Return the [X, Y] coordinate for the center point of the cell that contains the specified text.  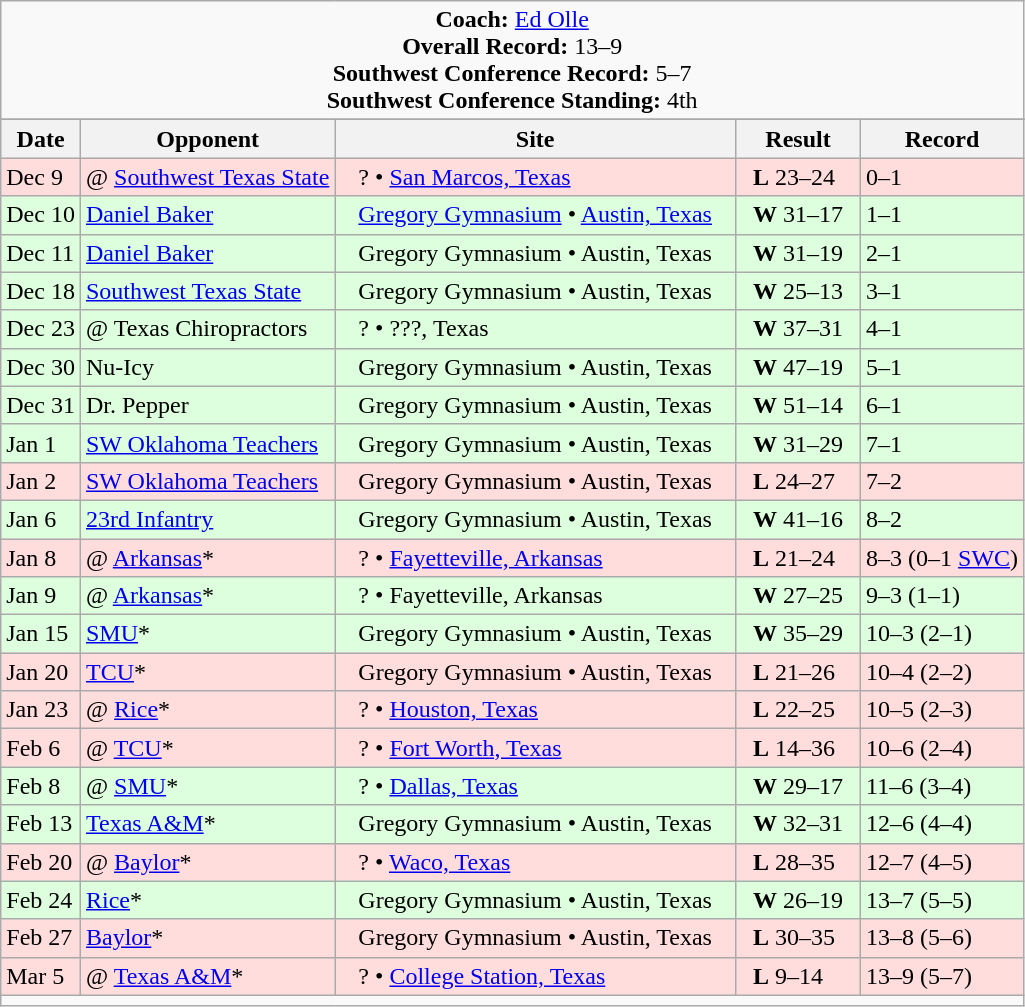
W 31–19 [798, 253]
L 23–24 [798, 177]
Dec 10 [41, 215]
Dec 23 [41, 329]
8–2 [942, 519]
Jan 2 [41, 481]
W 29–17 [798, 786]
6–1 [942, 405]
Jan 1 [41, 443]
Feb 24 [41, 900]
@ SMU* [207, 786]
W 47–19 [798, 367]
10–6 (2–4) [942, 748]
W 31–29 [798, 443]
? • San Marcos, Texas [536, 177]
L 22–25 [798, 710]
? • Fort Worth, Texas [536, 748]
? • Dallas, Texas [536, 786]
@ Texas A&M* [207, 976]
W 41–16 [798, 519]
W 27–25 [798, 596]
Jan 20 [41, 672]
11–6 (3–4) [942, 786]
Jan 15 [41, 634]
@ Baylor* [207, 862]
Dr. Pepper [207, 405]
13–9 (5–7) [942, 976]
SMU* [207, 634]
? • College Station, Texas [536, 976]
5–1 [942, 367]
12–6 (4–4) [942, 824]
Jan 6 [41, 519]
L 24–27 [798, 481]
@ Southwest Texas State [207, 177]
Jan 23 [41, 710]
@ Texas Chiropractors [207, 329]
10–5 (2–3) [942, 710]
12–7 (4–5) [942, 862]
Feb 6 [41, 748]
7–2 [942, 481]
Texas A&M* [207, 824]
4–1 [942, 329]
L 28–35 [798, 862]
L 9–14 [798, 976]
W 51–14 [798, 405]
23rd Infantry [207, 519]
@ TCU* [207, 748]
Nu-Icy [207, 367]
Dec 31 [41, 405]
Jan 8 [41, 557]
Dec 18 [41, 291]
? • Waco, Texas [536, 862]
0–1 [942, 177]
Date [41, 139]
3–1 [942, 291]
L 21–24 [798, 557]
L 30–35 [798, 938]
W 37–31 [798, 329]
Coach: Ed OlleOverall Record: 13–9Southwest Conference Record: 5–7Southwest Conference Standing: 4th [512, 60]
Feb 8 [41, 786]
? • ???, Texas [536, 329]
TCU* [207, 672]
1–1 [942, 215]
8–3 (0–1 SWC) [942, 557]
L 21–26 [798, 672]
Opponent [207, 139]
13–8 (5–6) [942, 938]
7–1 [942, 443]
W 31–17 [798, 215]
Southwest Texas State [207, 291]
Dec 11 [41, 253]
Mar 5 [41, 976]
2–1 [942, 253]
13–7 (5–5) [942, 900]
Result [798, 139]
Feb 20 [41, 862]
? • Houston, Texas [536, 710]
Rice* [207, 900]
W 32–31 [798, 824]
Jan 9 [41, 596]
W 25–13 [798, 291]
Dec 9 [41, 177]
10–4 (2–2) [942, 672]
10–3 (2–1) [942, 634]
Site [536, 139]
Record [942, 139]
W 35–29 [798, 634]
W 26–19 [798, 900]
Feb 27 [41, 938]
Feb 13 [41, 824]
Dec 30 [41, 367]
9–3 (1–1) [942, 596]
L 14–36 [798, 748]
@ Rice* [207, 710]
Baylor* [207, 938]
